Search for the cell housing the specified text and yield its [x, y] center coordinate. 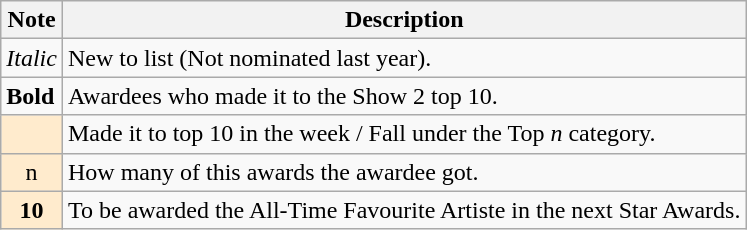
n [32, 172]
Bold [32, 96]
Italic [32, 58]
New to list (Not nominated last year). [404, 58]
10 [32, 210]
Made it to top 10 in the week / Fall under the Top n category. [404, 134]
To be awarded the All-Time Favourite Artiste in the next Star Awards. [404, 210]
Awardees who made it to the Show 2 top 10. [404, 96]
Note [32, 20]
How many of this awards the awardee got. [404, 172]
Description [404, 20]
